Scan for the cell matching the given text and deliver its [x, y] coordinate at center. 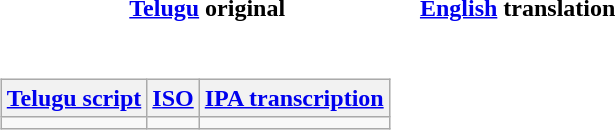
IPA transcription [294, 98]
Telugu script [74, 98]
ISO [173, 98]
